Scan for the cell matching the given text and deliver its (X, Y) coordinate at center. 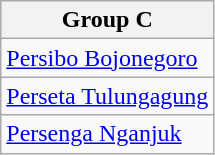
Perseta Tulungagung (108, 96)
Persenga Nganjuk (108, 134)
Persibo Bojonegoro (108, 58)
Group C (108, 20)
